Find where the given text appears and provide that cell's center as (X, Y) coordinate. 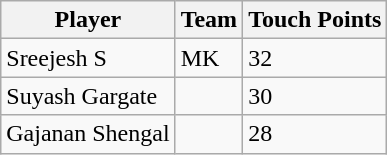
Touch Points (315, 20)
28 (315, 134)
Player (88, 20)
30 (315, 96)
Sreejesh S (88, 58)
MK (209, 58)
Suyash Gargate (88, 96)
Team (209, 20)
32 (315, 58)
Gajanan Shengal (88, 134)
